Output the (x, y) coordinate of the center of the cell containing the given text.  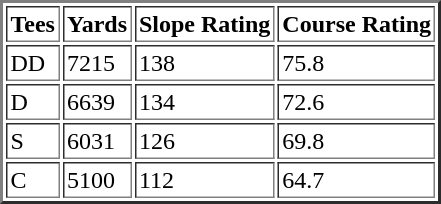
Yards (96, 24)
DD (32, 63)
6639 (96, 102)
Course Rating (357, 24)
126 (204, 141)
69.8 (357, 141)
Tees (32, 24)
64.7 (357, 180)
134 (204, 102)
Slope Rating (204, 24)
112 (204, 180)
S (32, 141)
7215 (96, 63)
C (32, 180)
75.8 (357, 63)
6031 (96, 141)
72.6 (357, 102)
138 (204, 63)
D (32, 102)
5100 (96, 180)
